Return the (X, Y) coordinate for the center point of the cell that contains the specified text.  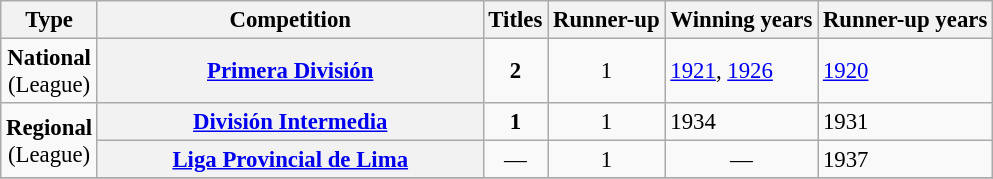
Regional(League) (50, 140)
Runner-up (606, 20)
1934 (742, 122)
1920 (906, 72)
Type (50, 20)
1921, 1926 (742, 72)
Primera División (290, 72)
1931 (906, 122)
Winning years (742, 20)
Competition (290, 20)
National(League) (50, 72)
Runner-up years (906, 20)
Liga Provincial de Lima (290, 160)
Titles (516, 20)
1937 (906, 160)
2 (516, 72)
División Intermedia (290, 122)
